Locate the cell with the specified text and output its (x, y) center coordinate. 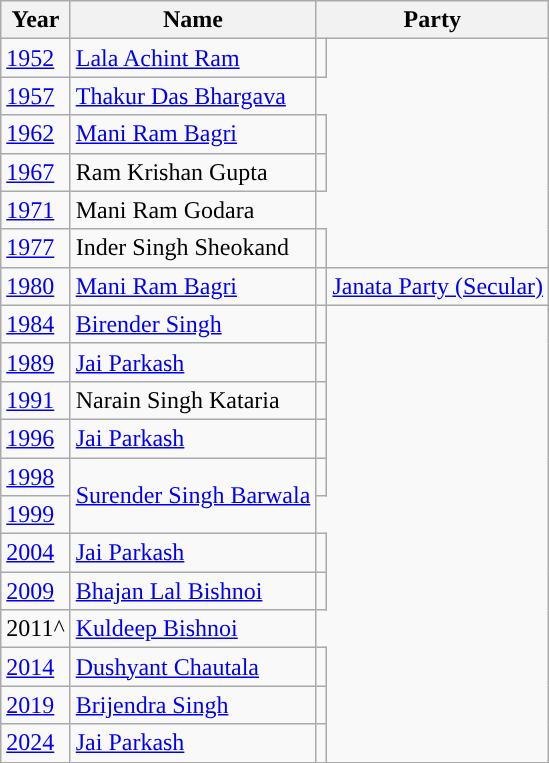
1962 (36, 134)
Thakur Das Bhargava (193, 96)
1957 (36, 96)
2004 (36, 553)
1991 (36, 400)
Mani Ram Godara (193, 210)
Janata Party (Secular) (438, 286)
Narain Singh Kataria (193, 400)
1971 (36, 210)
1952 (36, 58)
Brijendra Singh (193, 705)
Surender Singh Barwala (193, 496)
1977 (36, 248)
Inder Singh Sheokand (193, 248)
Bhajan Lal Bishnoi (193, 591)
1984 (36, 324)
Birender Singh (193, 324)
2019 (36, 705)
Party (432, 20)
1998 (36, 477)
Lala Achint Ram (193, 58)
1999 (36, 515)
Year (36, 20)
Dushyant Chautala (193, 667)
2011^ (36, 629)
2014 (36, 667)
1989 (36, 362)
Name (193, 20)
2024 (36, 743)
1980 (36, 286)
Kuldeep Bishnoi (193, 629)
Ram Krishan Gupta (193, 172)
1967 (36, 172)
2009 (36, 591)
1996 (36, 438)
